Identify which cell holds the provided text, then report its (X, Y) central coordinate. 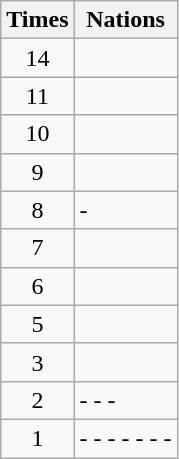
1 (38, 438)
9 (38, 172)
14 (38, 58)
5 (38, 324)
8 (38, 210)
- - - (126, 400)
11 (38, 96)
10 (38, 134)
- (126, 210)
Times (38, 20)
6 (38, 286)
- - - - - - - (126, 438)
7 (38, 248)
2 (38, 400)
Nations (126, 20)
3 (38, 362)
